Determine the (x, y) coordinate at the center of the cell enclosing the given text.  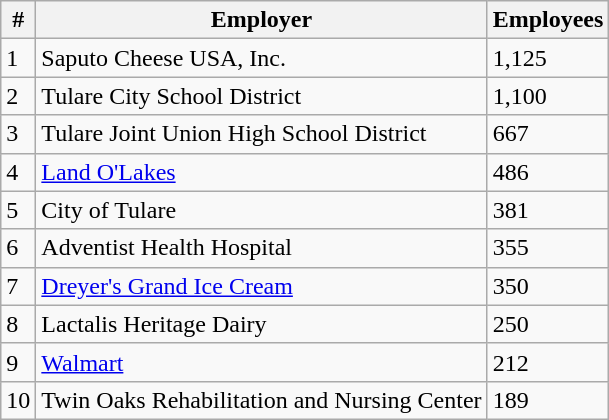
3 (18, 134)
355 (548, 248)
Twin Oaks Rehabilitation and Nursing Center (262, 400)
667 (548, 134)
5 (18, 210)
381 (548, 210)
8 (18, 324)
486 (548, 172)
Lactalis Heritage Dairy (262, 324)
250 (548, 324)
7 (18, 286)
2 (18, 96)
Adventist Health Hospital (262, 248)
189 (548, 400)
10 (18, 400)
1,125 (548, 58)
1 (18, 58)
Employer (262, 20)
Employees (548, 20)
1,100 (548, 96)
Tulare City School District (262, 96)
Land O'Lakes (262, 172)
6 (18, 248)
# (18, 20)
Walmart (262, 362)
City of Tulare (262, 210)
Dreyer's Grand Ice Cream (262, 286)
4 (18, 172)
Saputo Cheese USA, Inc. (262, 58)
350 (548, 286)
Tulare Joint Union High School District (262, 134)
212 (548, 362)
9 (18, 362)
